Provide the (X, Y) coordinate of the cell's center where the given text is located.  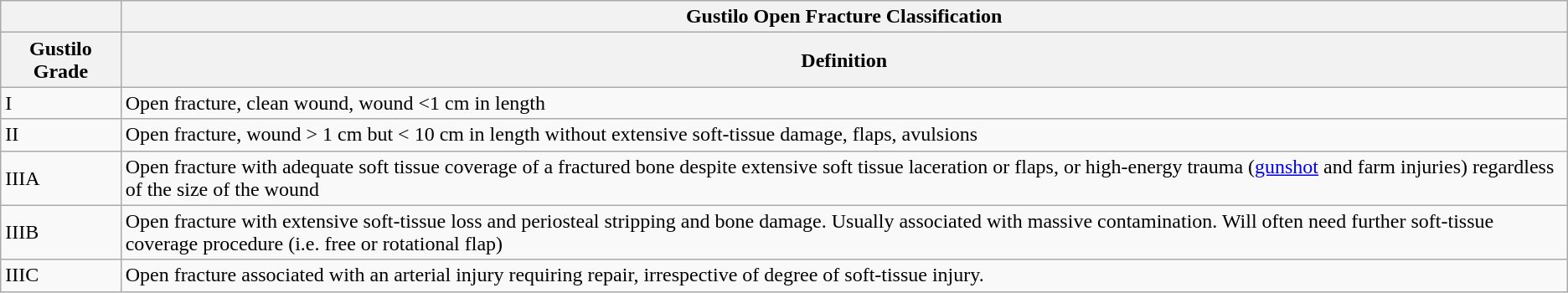
Open fracture, wound > 1 cm but < 10 cm in length without extensive soft-tissue damage, flaps, avulsions (844, 135)
Gustilo Open Fracture Classification (844, 17)
Definition (844, 60)
Open fracture, clean wound, wound <1 cm in length (844, 103)
Gustilo Grade (60, 60)
IIIC (60, 275)
IIIB (60, 233)
II (60, 135)
IIIA (60, 177)
Open fracture associated with an arterial injury requiring repair, irrespective of degree of soft-tissue injury. (844, 275)
I (60, 103)
